Locate the cell with the specified text and output its (x, y) center coordinate. 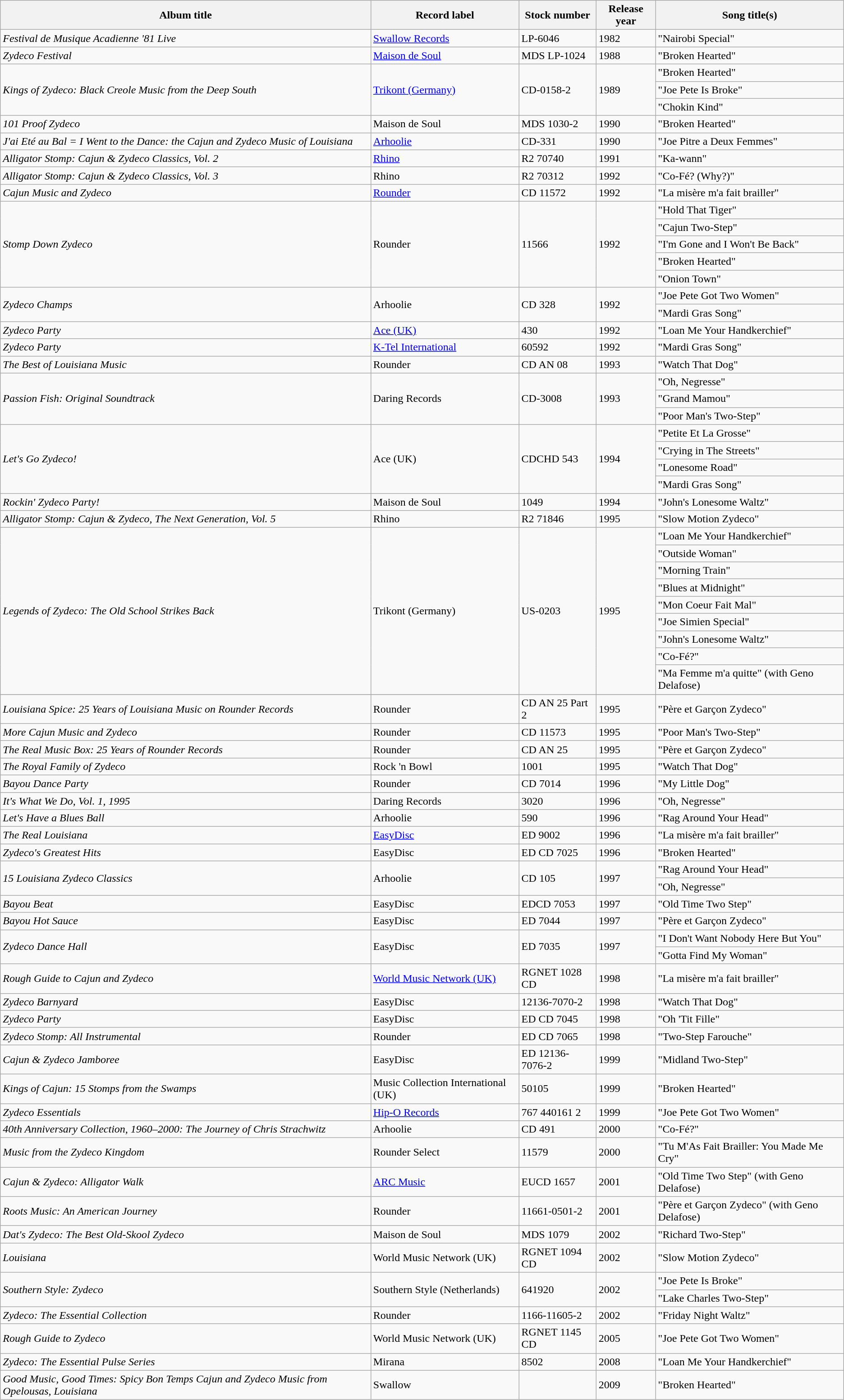
Zydeco Barnyard (186, 1002)
CD 7014 (557, 783)
8502 (557, 1362)
Rounder Select (445, 1153)
"Lake Charles Two-Step" (749, 1298)
The Best of Louisiana Music (186, 364)
ARC Music (445, 1182)
"Gotta Find My Woman" (749, 955)
"Morning Train" (749, 571)
Alligator Stomp: Cajun & Zydeco Classics, Vol. 2 (186, 158)
Good Music, Good Times: Spicy Bon Temps Cajun and Zydeco Music from Opelousas, Louisiana (186, 1385)
1166-11605-2 (557, 1315)
"Outside Woman" (749, 553)
It's What We Do, Vol. 1, 1995 (186, 801)
"Cajun Two-Step" (749, 227)
"Grand Mamou" (749, 399)
"Tu M'As Fait Brailler: You Made Me Cry" (749, 1153)
Stock number (557, 15)
1049 (557, 502)
1991 (626, 158)
Southern Style (Netherlands) (445, 1289)
Zydeco Essentials (186, 1112)
R2 71846 (557, 519)
CD 105 (557, 878)
Rough Guide to Cajun and Zydeco (186, 979)
Kings of Zydeco: Black Creole Music from the Deep South (186, 90)
"Joe Simien Special" (749, 622)
ED 9002 (557, 835)
2005 (626, 1339)
15 Louisiana Zydeco Classics (186, 878)
The Royal Family of Zydeco (186, 766)
2008 (626, 1362)
11566 (557, 244)
MDS 1079 (557, 1234)
ED CD 7045 (557, 1019)
Roots Music: An American Journey (186, 1211)
CD 11572 (557, 193)
Kings of Cajun: 15 Stomps from the Swamps (186, 1089)
Album title (186, 15)
Legends of Zydeco: The Old School Strikes Back (186, 611)
430 (557, 330)
"Lonesome Road" (749, 467)
Mirana (445, 1362)
Swallow Records (445, 38)
"Ka-wann" (749, 158)
ED CD 7065 (557, 1036)
11661-0501-2 (557, 1211)
1982 (626, 38)
R2 70740 (557, 158)
Passion Fish: Original Soundtrack (186, 399)
Zydeco: The Essential Pulse Series (186, 1362)
3020 (557, 801)
1989 (626, 90)
"Friday Night Waltz" (749, 1315)
"Old Time Two Step" (with Geno Delafose) (749, 1182)
Zydeco Festival (186, 55)
"Midland Two-Step" (749, 1059)
Bayou Hot Sauce (186, 921)
"Joe Pitre a Deux Femmes" (749, 141)
101 Proof Zydeco (186, 124)
CD-331 (557, 141)
"I Don't Want Nobody Here But You" (749, 938)
Bayou Dance Party (186, 783)
Southern Style: Zydeco (186, 1289)
641920 (557, 1289)
"My Little Dog" (749, 783)
CD-3008 (557, 399)
R2 70312 (557, 175)
Cajun Music and Zydeco (186, 193)
Record label (445, 15)
11579 (557, 1153)
CDCHD 543 (557, 459)
60592 (557, 347)
40th Anniversary Collection, 1960–2000: The Journey of Chris Strachwitz (186, 1129)
Music from the Zydeco Kingdom (186, 1153)
CD-0158-2 (557, 90)
Rough Guide to Zydeco (186, 1339)
ED 7035 (557, 947)
1001 (557, 766)
"Richard Two-Step" (749, 1234)
"Co-Fé? (Why?)" (749, 175)
Bayou Beat (186, 904)
EUCD 1657 (557, 1182)
Cajun & Zydeco: Alligator Walk (186, 1182)
Louisiana (186, 1257)
CD AN 08 (557, 364)
Cajun & Zydeco Jamboree (186, 1059)
Festival de Musique Acadienne '81 Live (186, 38)
"Petite Et La Grosse" (749, 433)
Alligator Stomp: Cajun & Zydeco, The Next Generation, Vol. 5 (186, 519)
RGNET 1094 CD (557, 1257)
The Real Music Box: 25 Years of Rounder Records (186, 749)
J'ai Eté au Bal = I Went to the Dance: the Cajun and Zydeco Music of Louisiana (186, 141)
"Mon Coeur Fait Mal" (749, 605)
"Père et Garçon Zydeco" (with Geno Delafose) (749, 1211)
Stomp Down Zydeco (186, 244)
"Oh 'Tit Fille" (749, 1019)
CD 11573 (557, 732)
"Hold That Tiger" (749, 210)
Swallow (445, 1385)
Zydeco Stomp: All Instrumental (186, 1036)
Let's Go Zydeco! (186, 459)
MDS LP-1024 (557, 55)
Rockin' Zydeco Party! (186, 502)
CD 491 (557, 1129)
Zydeco's Greatest Hits (186, 852)
"Crying in The Streets" (749, 450)
CD AN 25 Part 2 (557, 709)
"Chokin Kind" (749, 107)
590 (557, 818)
MDS 1030-2 (557, 124)
50105 (557, 1089)
Zydeco: The Essential Collection (186, 1315)
CD 328 (557, 304)
K-Tel International (445, 347)
2009 (626, 1385)
"Ma Femme m'a quitte" (with Geno Delafose) (749, 679)
Song title(s) (749, 15)
RGNET 1145 CD (557, 1339)
Zydeco Dance Hall (186, 947)
"Blues at Midnight" (749, 588)
The Real Louisiana (186, 835)
Release year (626, 15)
EDCD 7053 (557, 904)
Alligator Stomp: Cajun & Zydeco Classics, Vol. 3 (186, 175)
Hip-O Records (445, 1112)
Let's Have a Blues Ball (186, 818)
"Onion Town" (749, 279)
767 440161 2 (557, 1112)
"Two-Step Farouche" (749, 1036)
US-0203 (557, 611)
Louisiana Spice: 25 Years of Louisiana Music on Rounder Records (186, 709)
"Nairobi Special" (749, 38)
LP-6046 (557, 38)
More Cajun Music and Zydeco (186, 732)
RGNET 1028 CD (557, 979)
ED 12136-7076-2 (557, 1059)
12136-7070-2 (557, 1002)
"I'm Gone and I Won't Be Back" (749, 244)
CD AN 25 (557, 749)
Rock 'n Bowl (445, 766)
1988 (626, 55)
"Old Time Two Step" (749, 904)
ED 7044 (557, 921)
Dat's Zydeco: The Best Old-Skool Zydeco (186, 1234)
Zydeco Champs (186, 304)
ED CD 7025 (557, 852)
Music Collection International (UK) (445, 1089)
